Provide the [x, y] coordinate of the cell's center where the given text is located.  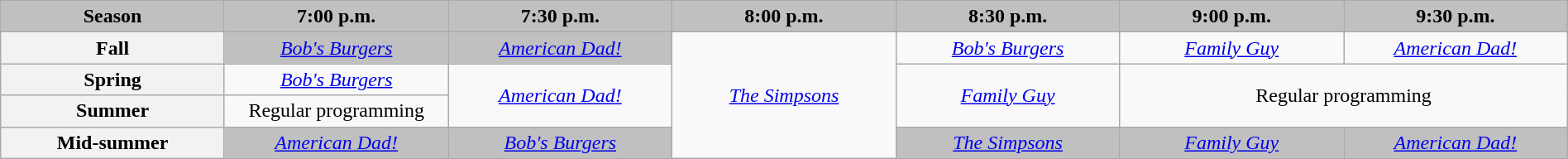
Mid-summer [112, 142]
Fall [112, 48]
Season [112, 17]
9:00 p.m. [1232, 17]
Spring [112, 79]
7:00 p.m. [336, 17]
9:30 p.m. [1456, 17]
Summer [112, 111]
7:30 p.m. [561, 17]
8:00 p.m. [784, 17]
8:30 p.m. [1007, 17]
